Pinpoint the cell where the given text exists, returning its (X, Y) midpoint coordinate. 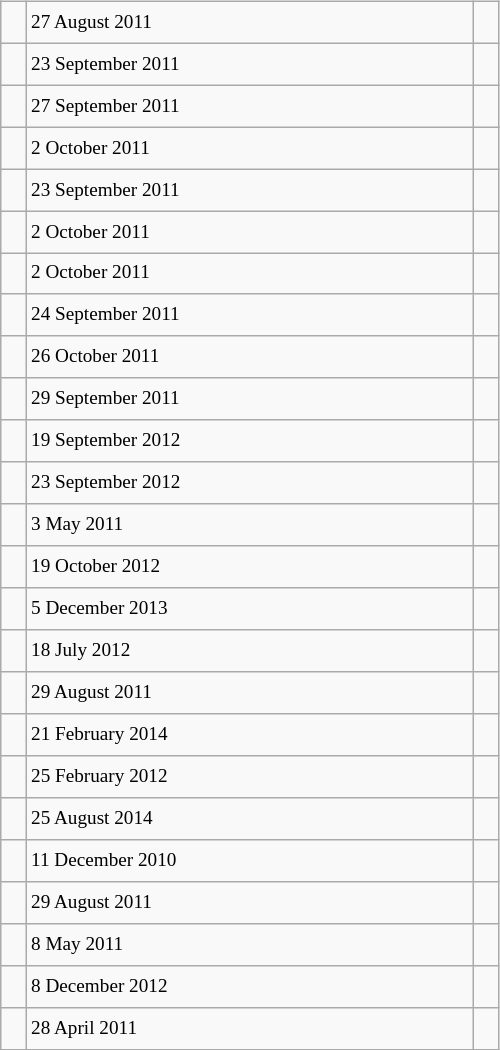
25 February 2012 (249, 777)
27 September 2011 (249, 106)
25 August 2014 (249, 819)
21 February 2014 (249, 735)
3 May 2011 (249, 525)
24 September 2011 (249, 315)
28 April 2011 (249, 1028)
27 August 2011 (249, 22)
8 May 2011 (249, 944)
19 September 2012 (249, 441)
23 September 2012 (249, 483)
29 September 2011 (249, 399)
5 December 2013 (249, 609)
19 October 2012 (249, 567)
18 July 2012 (249, 651)
8 December 2012 (249, 986)
11 December 2010 (249, 861)
26 October 2011 (249, 357)
